Return the (x, y) coordinate for the center point of the cell that contains the specified text.  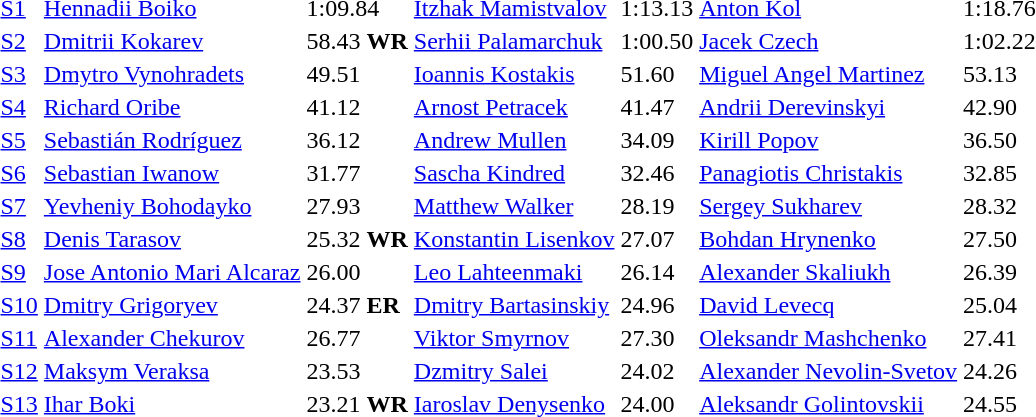
1:00.50 (657, 41)
Matthew Walker (514, 206)
Richard Oribe (172, 107)
Alexander Chekurov (172, 338)
Dmitrii Kokarev (172, 41)
Sascha Kindred (514, 173)
24.02 (657, 371)
49.51 (357, 74)
Dzmitry Salei (514, 371)
24.37 ER (357, 305)
Arnost Petracek (514, 107)
26.77 (357, 338)
Konstantin Lisenkov (514, 239)
Bohdan Hrynenko (828, 239)
David Levecq (828, 305)
58.43 WR (357, 41)
24.96 (657, 305)
51.60 (657, 74)
Alexander Nevolin-Svetov (828, 371)
25.32 WR (357, 239)
Dmytro Vynohradets (172, 74)
31.77 (357, 173)
Denis Tarasov (172, 239)
Ioannis Kostakis (514, 74)
Andrii Derevinskyi (828, 107)
Jose Antonio Mari Alcaraz (172, 272)
Alexander Skaliukh (828, 272)
Panagiotis Christakis (828, 173)
Sergey Sukharev (828, 206)
Dmitry Bartasinskiy (514, 305)
Jacek Czech (828, 41)
27.07 (657, 239)
27.93 (357, 206)
Sebastian Iwanow (172, 173)
Andrew Mullen (514, 140)
Miguel Angel Martinez (828, 74)
Dmitry Grigoryev (172, 305)
41.12 (357, 107)
23.53 (357, 371)
28.19 (657, 206)
Yevheniy Bohodayko (172, 206)
26.14 (657, 272)
34.09 (657, 140)
Leo Lahteenmaki (514, 272)
Kirill Popov (828, 140)
Viktor Smyrnov (514, 338)
27.30 (657, 338)
Serhii Palamarchuk (514, 41)
Oleksandr Mashchenko (828, 338)
32.46 (657, 173)
26.00 (357, 272)
41.47 (657, 107)
Maksym Veraksa (172, 371)
36.12 (357, 140)
Sebastián Rodríguez (172, 140)
